Find where the given text appears and provide that cell's center as (x, y) coordinate. 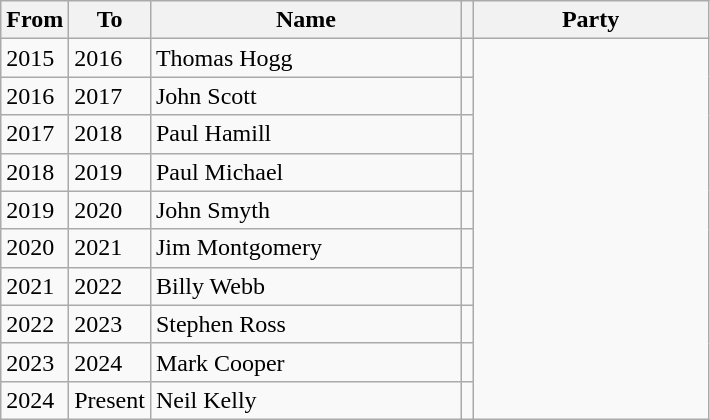
John Scott (306, 96)
Jim Montgomery (306, 248)
Present (110, 400)
Paul Michael (306, 172)
John Smyth (306, 210)
Name (306, 20)
Billy Webb (306, 286)
Party (591, 20)
Paul Hamill (306, 134)
From (35, 20)
Mark Cooper (306, 362)
To (110, 20)
2015 (35, 58)
Stephen Ross (306, 324)
Neil Kelly (306, 400)
Thomas Hogg (306, 58)
